Capture the cell that displays the provided text and extract its [x, y] central coordinate. 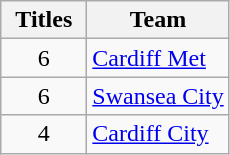
Swansea City [158, 96]
Cardiff Met [158, 58]
Team [158, 20]
Cardiff City [158, 134]
4 [44, 134]
Titles [44, 20]
